From the cell containing the given text, extract its center point as [X, Y] coordinate. 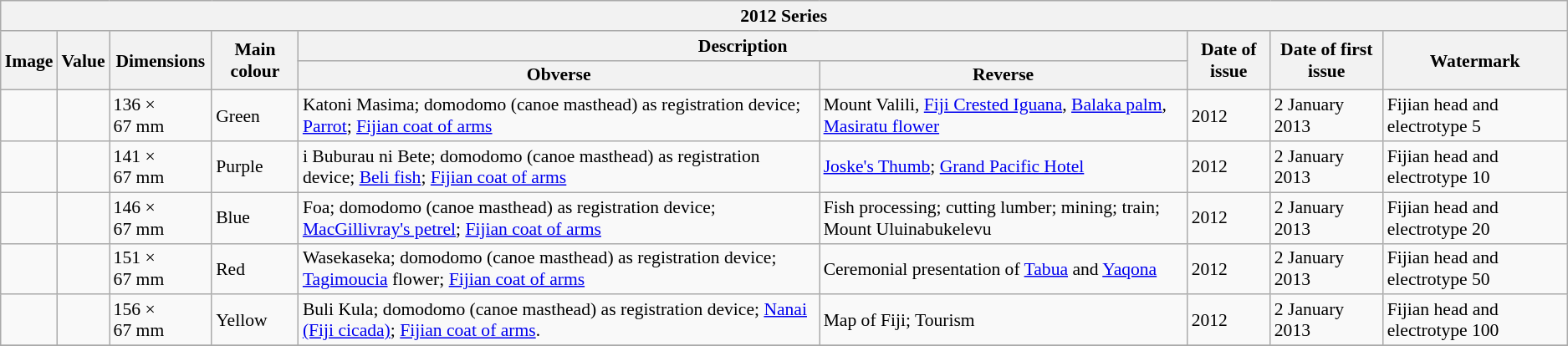
i Buburau ni Bete; domodomo (canoe masthead) as registration device; Beli fish; Fijian coat of arms [559, 167]
Buli Kula; domodomo (canoe masthead) as registration device; Nanai (Fiji cicada); Fijian coat of arms. [559, 321]
Mount Valili, Fiji Crested Iguana, Balaka palm, Masiratu flower [1004, 115]
136 × 67 mm [161, 115]
Value [83, 60]
Blue [255, 217]
Map of Fiji; Tourism [1004, 321]
Fijian head and electrotype 50 [1475, 269]
Green [255, 115]
Dimensions [161, 60]
Fish processing; cutting lumber; mining; train; Mount Uluinabukelevu [1004, 217]
151 × 67 mm [161, 269]
Fijian head and electrotype 10 [1475, 167]
Obverse [559, 75]
141 × 67 mm [161, 167]
Joske's Thumb; Grand Pacific Hotel [1004, 167]
2012 Series [784, 16]
Date of issue [1229, 60]
146 × 67 mm [161, 217]
Fijian head and electrotype 100 [1475, 321]
Date of first issue [1326, 60]
Fijian head and electrotype 5 [1475, 115]
Ceremonial presentation of Tabua and Yaqona [1004, 269]
Wasekaseka; domodomo (canoe masthead) as registration device; Tagimoucia flower; Fijian coat of arms [559, 269]
Image [29, 60]
Description [743, 46]
Watermark [1475, 60]
Fijian head and electrotype 20 [1475, 217]
Purple [255, 167]
Red [255, 269]
156 × 67 mm [161, 321]
Foa; domodomo (canoe masthead) as registration device; MacGillivray's petrel; Fijian coat of arms [559, 217]
Katoni Masima; domodomo (canoe masthead) as registration device; Parrot; Fijian coat of arms [559, 115]
Main colour [255, 60]
Reverse [1004, 75]
Yellow [255, 321]
